Capture the cell that displays the provided text and extract its (x, y) central coordinate. 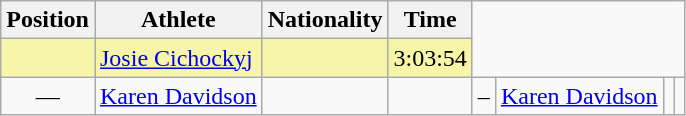
Nationality (325, 20)
Time (430, 20)
Athlete (178, 20)
Position (48, 20)
— (48, 96)
3:03:54 (430, 58)
– (484, 96)
Josie Cichockyj (178, 58)
